Search for the cell housing the specified text and yield its (X, Y) center coordinate. 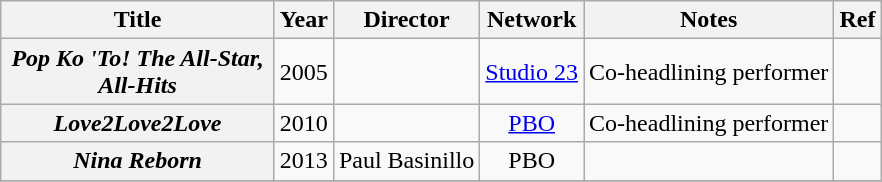
2005 (304, 72)
2010 (304, 123)
Nina Reborn (138, 161)
Studio 23 (532, 72)
Director (406, 20)
Year (304, 20)
Pop Ko 'To! The All-Star, All-Hits (138, 72)
Notes (709, 20)
Paul Basinillo (406, 161)
2013 (304, 161)
Love2Love2Love (138, 123)
Network (532, 20)
Ref (858, 20)
Title (138, 20)
